Determine the (x, y) coordinate at the center of the cell enclosing the given text.  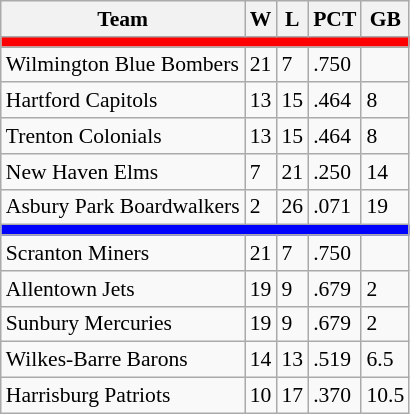
PCT (334, 19)
.250 (334, 172)
Asbury Park Boardwalkers (123, 207)
GB (385, 19)
10 (261, 396)
.519 (334, 360)
Allentown Jets (123, 289)
New Haven Elms (123, 172)
Team (123, 19)
Trenton Colonials (123, 136)
W (261, 19)
Wilkes-Barre Barons (123, 360)
.071 (334, 207)
Scranton Miners (123, 253)
10.5 (385, 396)
Wilmington Blue Bombers (123, 65)
Harrisburg Patriots (123, 396)
17 (292, 396)
Sunbury Mercuries (123, 324)
Hartford Capitols (123, 101)
L (292, 19)
6.5 (385, 360)
.370 (334, 396)
26 (292, 207)
